Provide the (X, Y) coordinate of the cell's center where the given text is located.  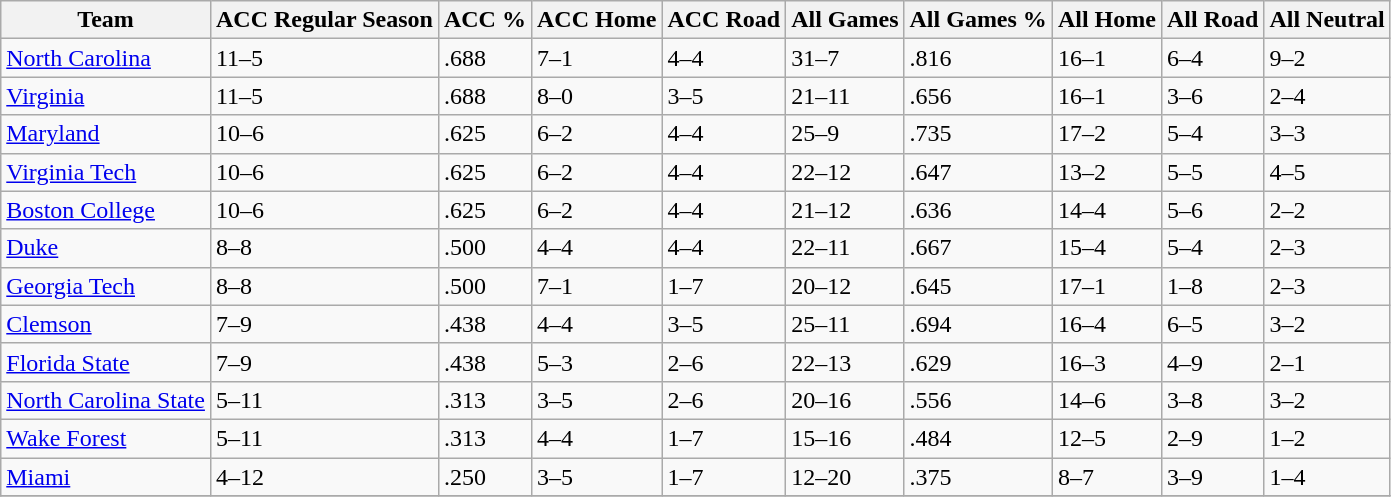
3–6 (1212, 96)
5–5 (1212, 172)
21–12 (845, 210)
12–5 (1106, 438)
.647 (978, 172)
16–4 (1106, 324)
.735 (978, 134)
2–4 (1327, 96)
Miami (106, 477)
2–1 (1327, 362)
Florida State (106, 362)
3–3 (1327, 134)
.636 (978, 210)
4–9 (1212, 362)
All Road (1212, 20)
North Carolina State (106, 400)
Virginia (106, 96)
4–5 (1327, 172)
Duke (106, 248)
8–0 (596, 96)
.667 (978, 248)
13–2 (1106, 172)
.250 (484, 477)
3–8 (1212, 400)
16–3 (1106, 362)
.694 (978, 324)
2–9 (1212, 438)
1–8 (1212, 286)
Boston College (106, 210)
1–2 (1327, 438)
17–2 (1106, 134)
17–1 (1106, 286)
25–11 (845, 324)
22–13 (845, 362)
1–4 (1327, 477)
All Games (845, 20)
All Games % (978, 20)
ACC Road (724, 20)
Georgia Tech (106, 286)
20–12 (845, 286)
.556 (978, 400)
21–11 (845, 96)
ACC Home (596, 20)
8–7 (1106, 477)
Team (106, 20)
.656 (978, 96)
Virginia Tech (106, 172)
20–16 (845, 400)
9–2 (1327, 58)
5–3 (596, 362)
.629 (978, 362)
.484 (978, 438)
All Home (1106, 20)
4–12 (324, 477)
25–9 (845, 134)
6–5 (1212, 324)
14–4 (1106, 210)
.816 (978, 58)
Wake Forest (106, 438)
5–6 (1212, 210)
3–9 (1212, 477)
ACC Regular Season (324, 20)
22–12 (845, 172)
6–4 (1212, 58)
2–2 (1327, 210)
31–7 (845, 58)
Clemson (106, 324)
15–16 (845, 438)
All Neutral (1327, 20)
.375 (978, 477)
ACC % (484, 20)
22–11 (845, 248)
Maryland (106, 134)
15–4 (1106, 248)
.645 (978, 286)
12–20 (845, 477)
14–6 (1106, 400)
North Carolina (106, 58)
